Find where the given text appears and provide that cell's center as [X, Y] coordinate. 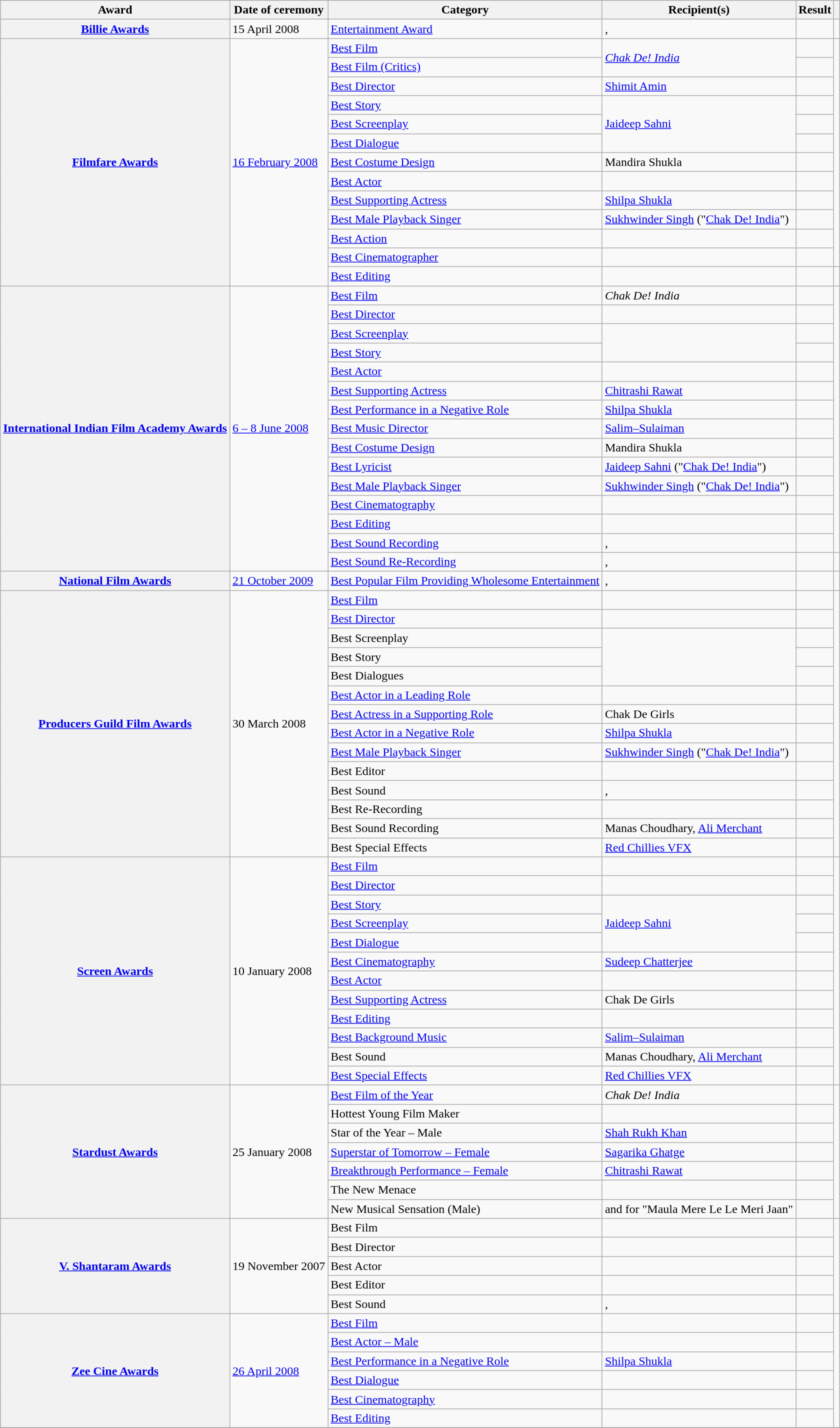
National Film Awards [115, 581]
Jaideep Sahni ("Chak De! India") [699, 466]
Best Actor in a Negative Role [465, 733]
Entertainment Award [465, 29]
Sagarika Ghatge [699, 1151]
Superstar of Tomorrow – Female [465, 1151]
V. Shantaram Awards [115, 1266]
Best Action [465, 238]
Filmfare Awards [115, 162]
Best Re-Recording [465, 809]
Best Film (Critics) [465, 67]
Award [115, 10]
Best Cinematographer [465, 257]
Shah Rukh Khan [699, 1132]
Best Actor in a Leading Role [465, 695]
15 April 2008 [278, 29]
Best Sound Re-Recording [465, 562]
Best Music Director [465, 428]
Best Film of the Year [465, 1094]
and for "Maula Mere Le Le Meri Jaan" [699, 1209]
Best Popular Film Providing Wholesome Entertainment [465, 581]
30 March 2008 [278, 724]
Shimit Amin [699, 86]
Result [815, 10]
25 January 2008 [278, 1151]
Category [465, 10]
Best Actor – Male [465, 1342]
16 February 2008 [278, 162]
Recipient(s) [699, 10]
Billie Awards [115, 29]
Stardust Awards [115, 1151]
21 October 2009 [278, 581]
Producers Guild Film Awards [115, 724]
Star of the Year – Male [465, 1132]
Sudeep Chatterjee [699, 961]
6 – 8 June 2008 [278, 429]
Best Lyricist [465, 466]
10 January 2008 [278, 971]
Screen Awards [115, 971]
Best Dialogues [465, 676]
New Musical Sensation (Male) [465, 1209]
Hottest Young Film Maker [465, 1113]
Zee Cine Awards [115, 1370]
The New Menace [465, 1190]
26 April 2008 [278, 1370]
Date of ceremony [278, 10]
Breakthrough Performance – Female [465, 1171]
International Indian Film Academy Awards [115, 429]
19 November 2007 [278, 1266]
Best Actress in a Supporting Role [465, 714]
Best Background Music [465, 1037]
